Output the [X, Y] coordinate of the center of the cell containing the given text.  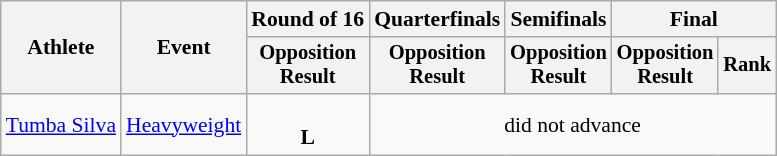
Semifinals [558, 19]
did not advance [572, 124]
Final [694, 19]
Event [184, 48]
Quarterfinals [437, 19]
Rank [747, 66]
L [308, 124]
Athlete [61, 48]
Round of 16 [308, 19]
Tumba Silva [61, 124]
Heavyweight [184, 124]
